Search for the cell housing the specified text and yield its (X, Y) center coordinate. 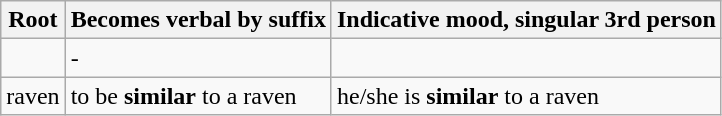
raven (33, 96)
he/she is similar to a raven (526, 96)
to be similar to a raven (198, 96)
- (198, 58)
Indicative mood, singular 3rd person (526, 20)
Becomes verbal by suffix (198, 20)
Root (33, 20)
